Determine the [X, Y] coordinate at the center of the cell enclosing the given text.  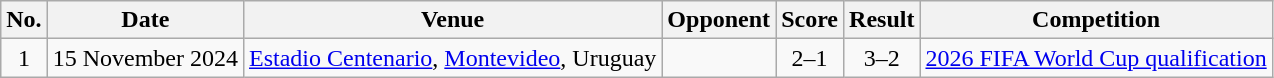
Competition [1096, 20]
3–2 [882, 58]
2026 FIFA World Cup qualification [1096, 58]
Score [810, 20]
Result [882, 20]
Opponent [719, 20]
No. [24, 20]
15 November 2024 [145, 58]
1 [24, 58]
2–1 [810, 58]
Venue [453, 20]
Estadio Centenario, Montevideo, Uruguay [453, 58]
Date [145, 20]
